Extract the [X, Y] coordinate from the center of the cell holding the provided text.  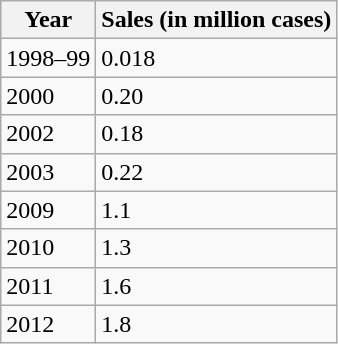
1.1 [216, 210]
2003 [48, 172]
1998–99 [48, 58]
1.6 [216, 286]
Sales (in million cases) [216, 20]
2010 [48, 248]
2012 [48, 324]
0.22 [216, 172]
Year [48, 20]
2002 [48, 134]
2009 [48, 210]
1.3 [216, 248]
1.8 [216, 324]
2011 [48, 286]
0.018 [216, 58]
2000 [48, 96]
0.20 [216, 96]
0.18 [216, 134]
